Return the [x, y] coordinate for the center point of the cell that contains the specified text.  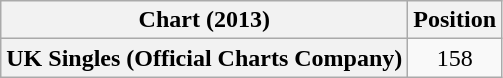
Position [455, 20]
158 [455, 58]
Chart (2013) [204, 20]
UK Singles (Official Charts Company) [204, 58]
